Pinpoint the cell where the given text exists, returning its (X, Y) midpoint coordinate. 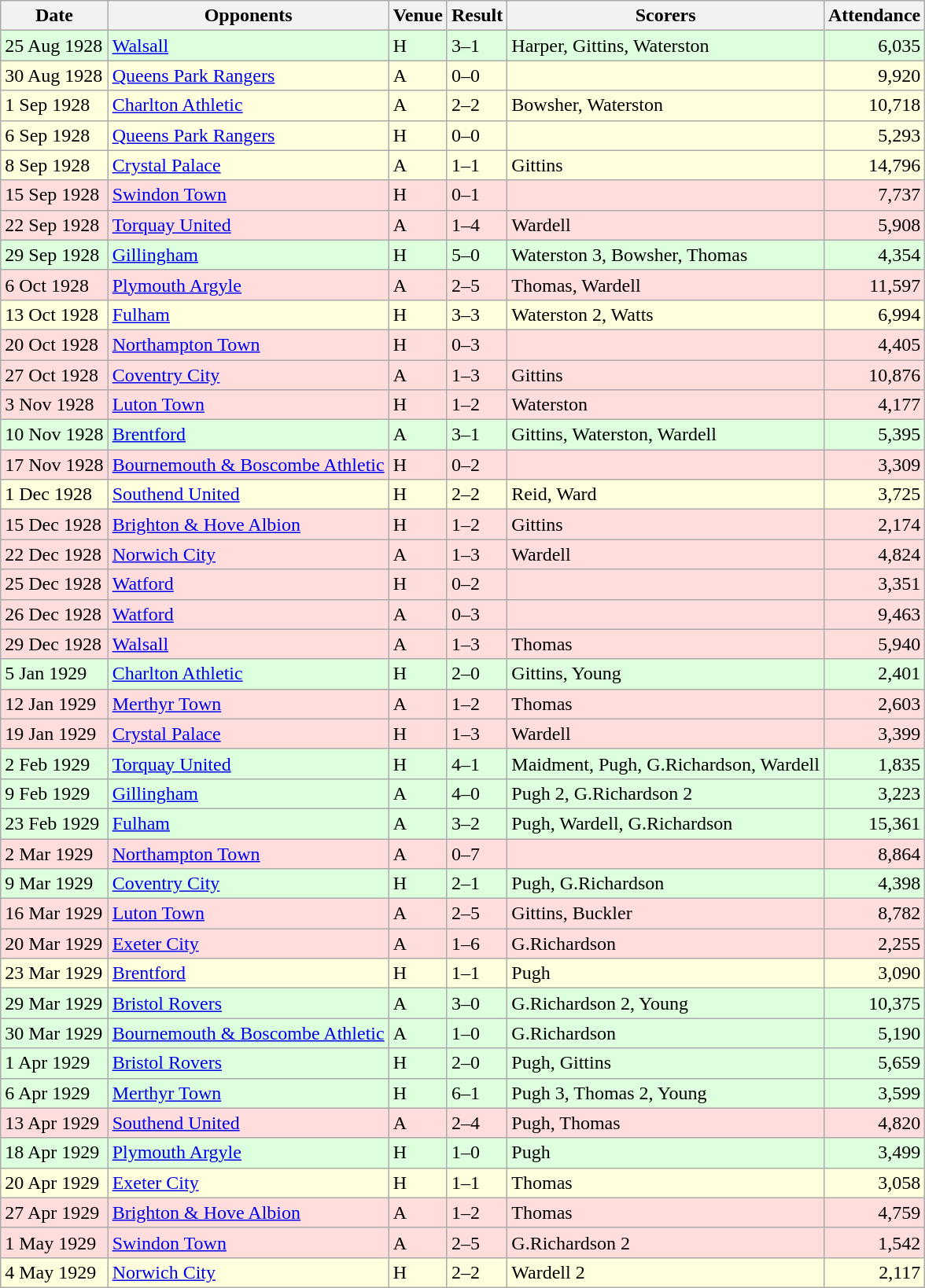
10,876 (874, 375)
10,375 (874, 1003)
16 Mar 1929 (54, 914)
1,542 (874, 1242)
Bowsher, Waterston (665, 105)
9,463 (874, 614)
6,035 (874, 46)
22 Dec 1928 (54, 554)
Gittins, Young (665, 674)
15 Sep 1928 (54, 195)
23 Mar 1929 (54, 973)
3,499 (874, 1153)
9,920 (874, 75)
0–1 (477, 195)
1–6 (477, 944)
6,994 (874, 315)
9 Mar 1929 (54, 884)
4,759 (874, 1213)
10,718 (874, 105)
2,255 (874, 944)
14,796 (874, 165)
1 Sep 1928 (54, 105)
5,659 (874, 1063)
29 Dec 1928 (54, 644)
G.Richardson 2, Young (665, 1003)
Pugh 2, G.Richardson 2 (665, 793)
17 Nov 1928 (54, 465)
3–0 (477, 1003)
Waterston 3, Bowsher, Thomas (665, 255)
6 Sep 1928 (54, 135)
23 Feb 1929 (54, 823)
20 Apr 1929 (54, 1183)
Maidment, Pugh, G.Richardson, Wardell (665, 764)
1,835 (874, 764)
0–7 (477, 853)
11,597 (874, 285)
Waterston 2, Watts (665, 315)
5,395 (874, 435)
5,940 (874, 644)
Pugh, Gittins (665, 1063)
4,820 (874, 1123)
Harper, Gittins, Waterston (665, 46)
30 Aug 1928 (54, 75)
10 Nov 1928 (54, 435)
Pugh, Thomas (665, 1123)
3,058 (874, 1183)
1 Apr 1929 (54, 1063)
Opponents (249, 16)
2 Feb 1929 (54, 764)
1 Dec 1928 (54, 495)
29 Sep 1928 (54, 255)
Wardell 2 (665, 1272)
7,737 (874, 195)
8 Sep 1928 (54, 165)
Attendance (874, 16)
Date (54, 16)
6 Apr 1929 (54, 1093)
6 Oct 1928 (54, 285)
22 Sep 1928 (54, 225)
12 Jan 1929 (54, 704)
15 Dec 1928 (54, 524)
Pugh, Wardell, G.Richardson (665, 823)
5 Jan 1929 (54, 674)
4 May 1929 (54, 1272)
Result (477, 16)
3–3 (477, 315)
27 Oct 1928 (54, 375)
1–4 (477, 225)
2,174 (874, 524)
3 Nov 1928 (54, 405)
2–1 (477, 884)
4,398 (874, 884)
19 Jan 1929 (54, 734)
5,908 (874, 225)
3,599 (874, 1093)
18 Apr 1929 (54, 1153)
2–4 (477, 1123)
Waterston (665, 405)
2,117 (874, 1272)
G.Richardson 2 (665, 1242)
5,293 (874, 135)
9 Feb 1929 (54, 793)
Thomas, Wardell (665, 285)
15,361 (874, 823)
3,399 (874, 734)
4–0 (477, 793)
4,177 (874, 405)
2 Mar 1929 (54, 853)
6–1 (477, 1093)
3,309 (874, 465)
4,824 (874, 554)
3,351 (874, 584)
13 Apr 1929 (54, 1123)
4–1 (477, 764)
20 Mar 1929 (54, 944)
Gittins, Buckler (665, 914)
4,354 (874, 255)
3,223 (874, 793)
2,401 (874, 674)
5–0 (477, 255)
27 Apr 1929 (54, 1213)
29 Mar 1929 (54, 1003)
13 Oct 1928 (54, 315)
3,725 (874, 495)
25 Dec 1928 (54, 584)
5,190 (874, 1033)
26 Dec 1928 (54, 614)
25 Aug 1928 (54, 46)
8,782 (874, 914)
2,603 (874, 704)
4,405 (874, 344)
Reid, Ward (665, 495)
8,864 (874, 853)
Venue (418, 16)
1 May 1929 (54, 1242)
30 Mar 1929 (54, 1033)
Pugh 3, Thomas 2, Young (665, 1093)
Gittins, Waterston, Wardell (665, 435)
3,090 (874, 973)
20 Oct 1928 (54, 344)
Scorers (665, 16)
3–2 (477, 823)
Pugh, G.Richardson (665, 884)
